Capture the cell that displays the provided text and extract its (x, y) central coordinate. 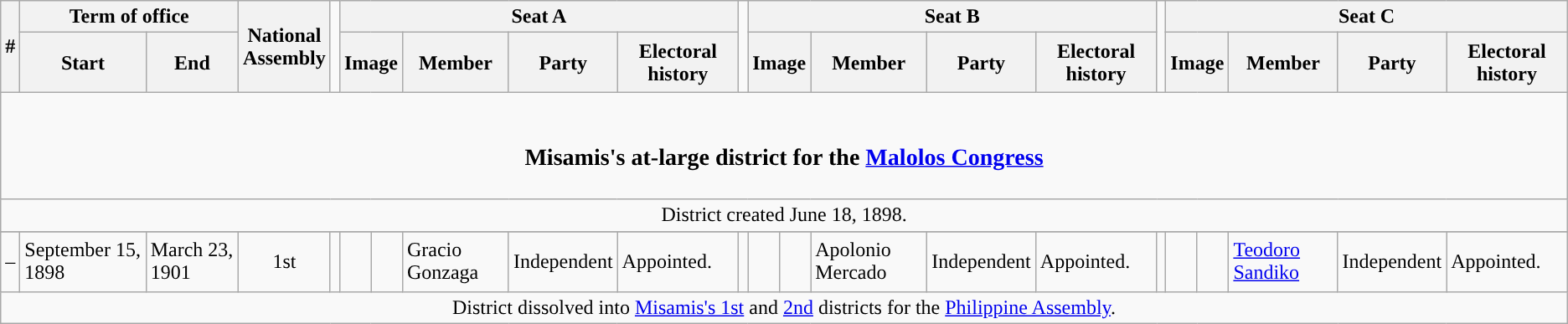
District dissolved into Misamis's 1st and 2nd districts for the Philippine Assembly. (784, 307)
NationalAssembly (285, 47)
Misamis's at-large district for the Malolos Congress (784, 146)
September 15, 1898 (83, 261)
# (10, 47)
Apolonio Mercado (869, 261)
– (10, 261)
Seat B (952, 17)
March 23, 1901 (192, 261)
District created June 18, 1898. (784, 215)
End (192, 63)
Start (83, 63)
Seat A (539, 17)
Term of office (129, 17)
Teodoro Sandiko (1283, 261)
Gracio Gonzaga (456, 261)
Seat C (1367, 17)
1st (285, 261)
